Scan for the cell matching the given text and deliver its [X, Y] coordinate at center. 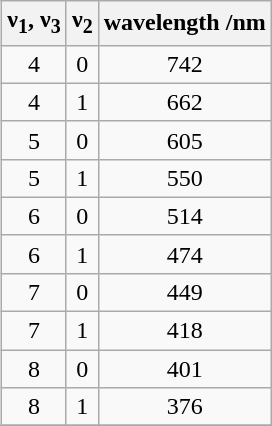
550 [184, 178]
662 [184, 102]
401 [184, 369]
605 [184, 140]
wavelength /nm [184, 23]
418 [184, 331]
ν1, ν3 [34, 23]
449 [184, 292]
376 [184, 407]
742 [184, 64]
474 [184, 254]
ν2 [82, 23]
514 [184, 216]
